Extract the (X, Y) coordinate from the center of the cell holding the provided text.  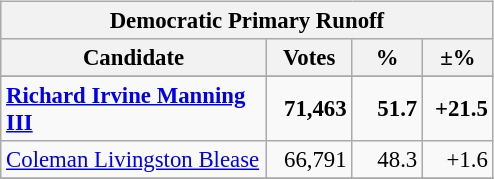
48.3 (388, 160)
+21.5 (458, 110)
±% (458, 58)
51.7 (388, 110)
71,463 (309, 110)
Candidate (134, 58)
66,791 (309, 160)
Coleman Livingston Blease (134, 160)
Democratic Primary Runoff (247, 21)
Richard Irvine Manning III (134, 110)
% (388, 58)
+1.6 (458, 160)
Votes (309, 58)
